Capture the cell that displays the provided text and extract its [X, Y] central coordinate. 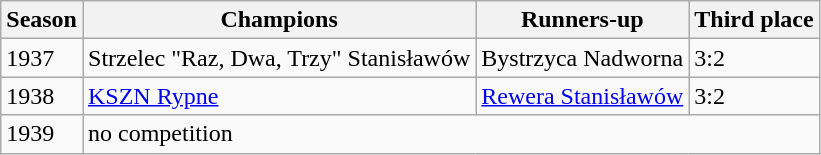
KSZN Rypne [278, 96]
Bystrzyca Nadworna [582, 58]
1938 [42, 96]
Runners-up [582, 20]
Third place [754, 20]
1937 [42, 58]
1939 [42, 134]
Rewera Stanisławów [582, 96]
Season [42, 20]
no competition [450, 134]
Strzelec "Raz, Dwa, Trzy" Stanisławów [278, 58]
Champions [278, 20]
